Identify which cell holds the provided text, then report its (X, Y) central coordinate. 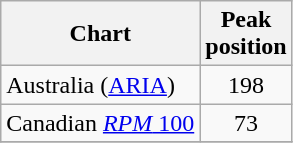
Canadian RPM 100 (100, 123)
198 (246, 85)
Australia (ARIA) (100, 85)
73 (246, 123)
Chart (100, 34)
Peakposition (246, 34)
